For the text-containing cell, return its midpoint in (x, y) coordinate format. 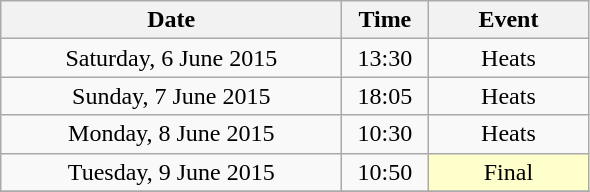
Date (172, 20)
Final (508, 172)
13:30 (385, 58)
10:50 (385, 172)
Time (385, 20)
Saturday, 6 June 2015 (172, 58)
Sunday, 7 June 2015 (172, 96)
10:30 (385, 134)
Event (508, 20)
18:05 (385, 96)
Tuesday, 9 June 2015 (172, 172)
Monday, 8 June 2015 (172, 134)
